Search for the cell housing the specified text and yield its [x, y] center coordinate. 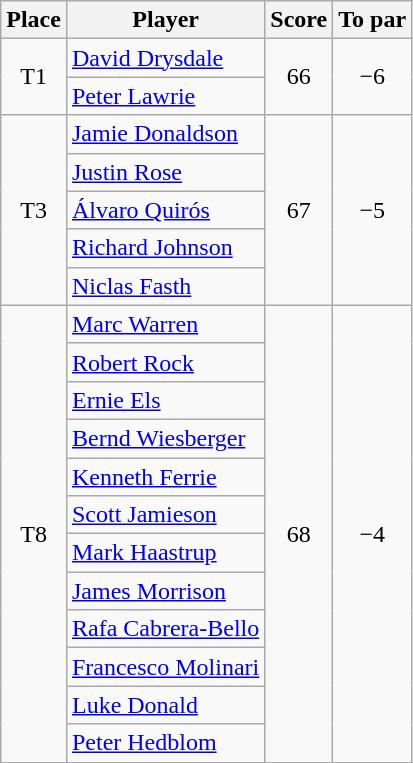
Place [34, 20]
Álvaro Quirós [165, 210]
Jamie Donaldson [165, 134]
Justin Rose [165, 172]
Scott Jamieson [165, 515]
Peter Lawrie [165, 96]
Kenneth Ferrie [165, 477]
67 [299, 210]
Peter Hedblom [165, 743]
Score [299, 20]
Mark Haastrup [165, 553]
−5 [372, 210]
68 [299, 534]
66 [299, 77]
T8 [34, 534]
Rafa Cabrera-Bello [165, 629]
T3 [34, 210]
−4 [372, 534]
Bernd Wiesberger [165, 438]
Ernie Els [165, 400]
To par [372, 20]
Robert Rock [165, 362]
Niclas Fasth [165, 286]
T1 [34, 77]
Francesco Molinari [165, 667]
James Morrison [165, 591]
Luke Donald [165, 705]
David Drysdale [165, 58]
Richard Johnson [165, 248]
−6 [372, 77]
Marc Warren [165, 324]
Player [165, 20]
